Extract the [x, y] coordinate from the center of the cell holding the provided text.  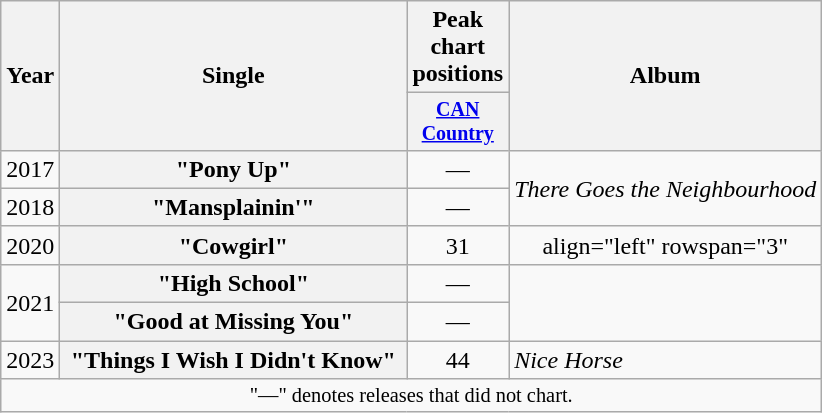
"High School" [234, 283]
"—" denotes releases that did not chart. [412, 396]
Single [234, 76]
CAN Country [458, 122]
Album [666, 76]
2020 [30, 245]
44 [458, 360]
2023 [30, 360]
"Cowgirl" [234, 245]
Nice Horse [666, 360]
Peak chart positions [458, 47]
"Mansplainin'" [234, 207]
2017 [30, 169]
align="left" rowspan="3" [666, 245]
"Things I Wish I Didn't Know" [234, 360]
"Pony Up" [234, 169]
31 [458, 245]
There Goes the Neighbourhood [666, 188]
2021 [30, 302]
"Good at Missing You" [234, 322]
2018 [30, 207]
Year [30, 76]
